Identify which cell holds the provided text, then report its (x, y) central coordinate. 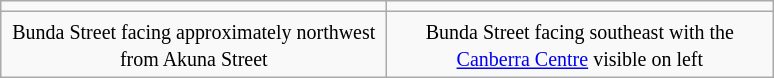
Bunda Street facing approximately northwest from Akuna Street (194, 44)
Bunda Street facing southeast with the Canberra Centre visible on left (580, 44)
